Pinpoint the cell where the given text exists, returning its [X, Y] midpoint coordinate. 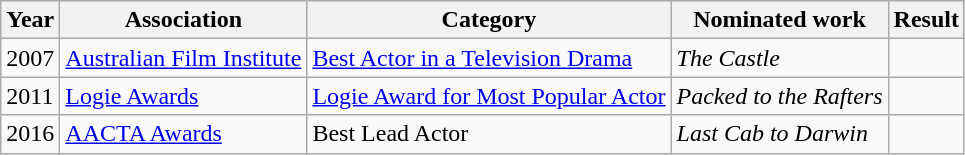
2016 [30, 134]
Logie Award for Most Popular Actor [489, 96]
Packed to the Rafters [780, 96]
Year [30, 20]
Category [489, 20]
AACTA Awards [184, 134]
Logie Awards [184, 96]
2011 [30, 96]
Association [184, 20]
Result [926, 20]
Last Cab to Darwin [780, 134]
Australian Film Institute [184, 58]
Nominated work [780, 20]
2007 [30, 58]
Best Actor in a Television Drama [489, 58]
The Castle [780, 58]
Best Lead Actor [489, 134]
